Determine the (x, y) coordinate at the center of the cell enclosing the given text.  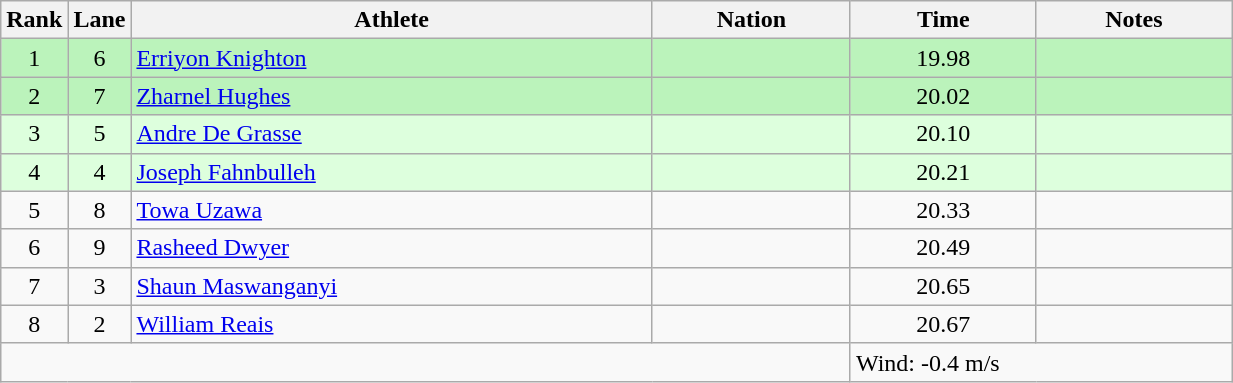
Towa Uzawa (392, 210)
20.10 (943, 134)
9 (100, 248)
1 (34, 58)
Rasheed Dwyer (392, 248)
Zharnel Hughes (392, 96)
Notes (1134, 20)
Wind: -0.4 m/s (1040, 362)
20.21 (943, 172)
Nation (751, 20)
Lane (100, 20)
Andre De Grasse (392, 134)
20.33 (943, 210)
20.02 (943, 96)
William Reais (392, 324)
20.49 (943, 248)
20.65 (943, 286)
Shaun Maswanganyi (392, 286)
20.67 (943, 324)
Erriyon Knighton (392, 58)
Joseph Fahnbulleh (392, 172)
19.98 (943, 58)
Rank (34, 20)
Time (943, 20)
Athlete (392, 20)
